Search for the cell housing the specified text and yield its (X, Y) center coordinate. 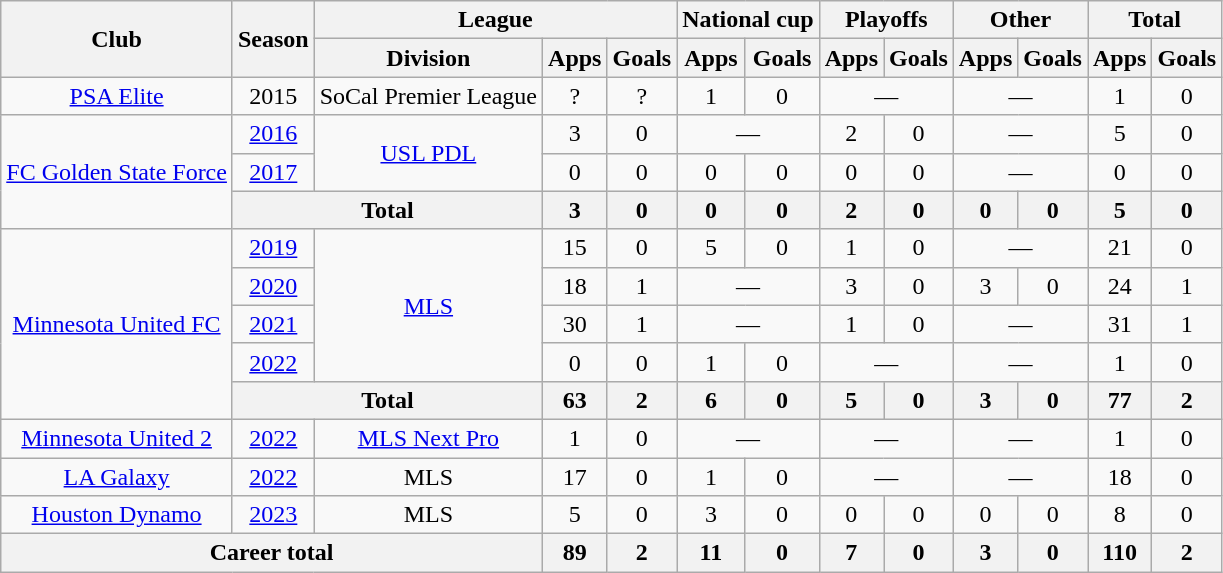
Club (117, 39)
2021 (273, 324)
MLS Next Pro (428, 438)
110 (1120, 553)
77 (1120, 400)
Playoffs (886, 20)
11 (711, 553)
Division (428, 58)
USL PDL (428, 153)
National cup (748, 20)
30 (575, 324)
2020 (273, 286)
2019 (273, 248)
15 (575, 248)
Other (1020, 20)
SoCal Premier League (428, 96)
Minnesota United FC (117, 324)
PSA Elite (117, 96)
League (496, 20)
63 (575, 400)
2017 (273, 172)
2015 (273, 96)
2023 (273, 515)
21 (1120, 248)
Season (273, 39)
FC Golden State Force (117, 172)
8 (1120, 515)
Houston Dynamo (117, 515)
6 (711, 400)
24 (1120, 286)
2016 (273, 134)
17 (575, 477)
Minnesota United 2 (117, 438)
Career total (272, 553)
7 (851, 553)
89 (575, 553)
31 (1120, 324)
LA Galaxy (117, 477)
